For the text-containing cell, return its midpoint in [x, y] coordinate format. 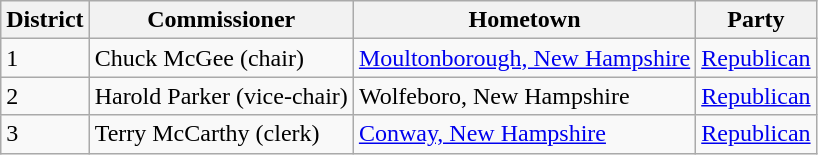
Terry McCarthy (clerk) [221, 134]
Commissioner [221, 20]
Conway, New Hampshire [524, 134]
District [45, 20]
Hometown [524, 20]
Harold Parker (vice-chair) [221, 96]
Moultonborough, New Hampshire [524, 58]
Chuck McGee (chair) [221, 58]
Wolfeboro, New Hampshire [524, 96]
3 [45, 134]
2 [45, 96]
1 [45, 58]
Party [756, 20]
